Pinpoint the cell where the given text exists, returning its (X, Y) midpoint coordinate. 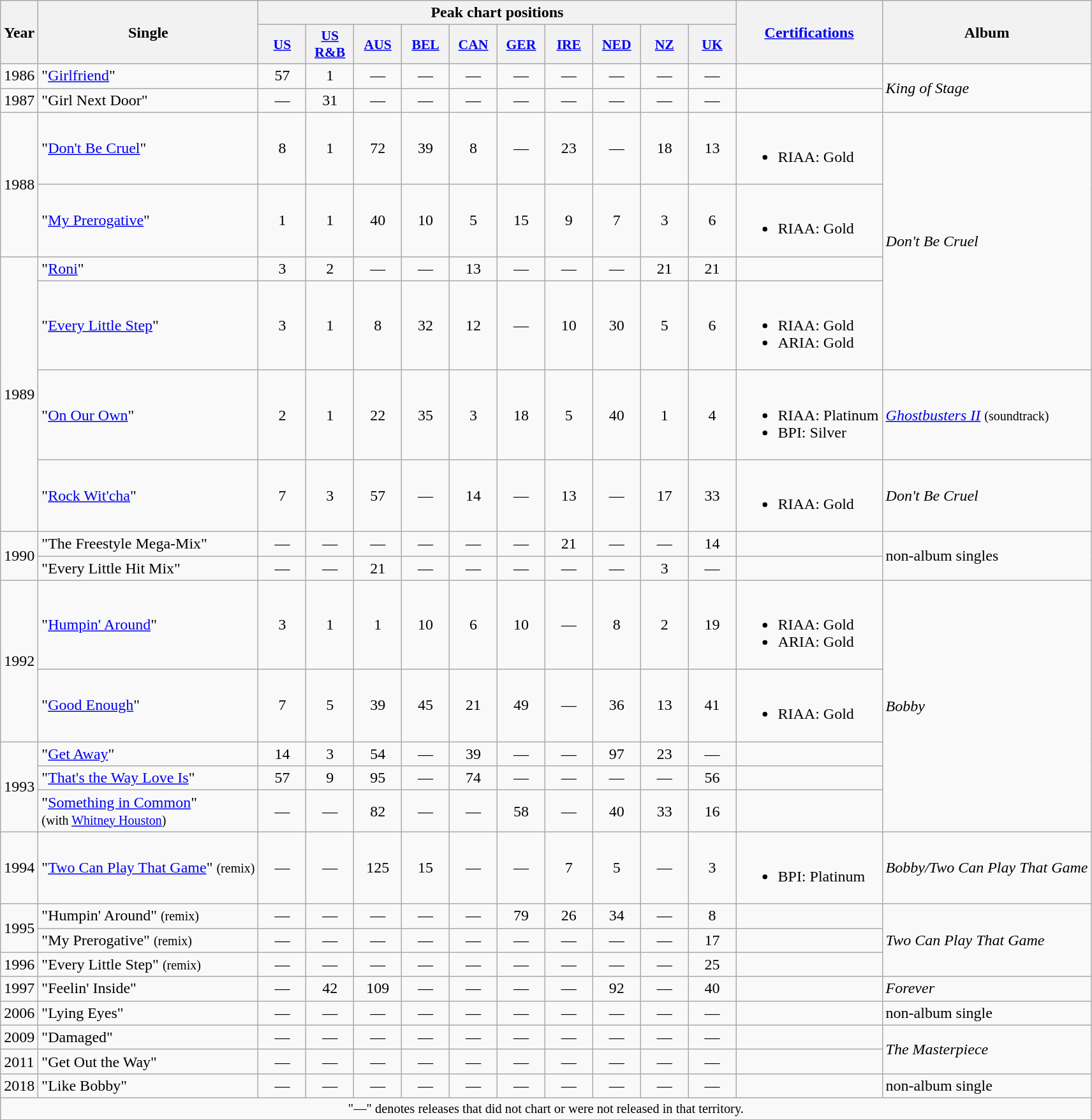
Two Can Play That Game (987, 940)
"—" denotes releases that did not chart or were not released in that territory. (546, 1109)
Year (19, 32)
GER (520, 45)
NZ (665, 45)
72 (378, 148)
RIAA: PlatinumBPI: Silver (809, 415)
Single (148, 32)
109 (378, 989)
The Masterpiece (987, 1049)
"My Prerogative" (148, 221)
CAN (473, 45)
1992 (19, 661)
2018 (19, 1086)
1997 (19, 989)
41 (712, 705)
1995 (19, 928)
"Lying Eyes" (148, 1013)
Forever (987, 989)
"Two Can Play That Game" (remix) (148, 867)
1987 (19, 100)
74 (473, 778)
92 (616, 989)
35 (426, 415)
"Feelin' Inside" (148, 989)
1993 (19, 787)
"Damaged" (148, 1037)
42 (330, 989)
"Humpin' Around" (remix) (148, 916)
45 (426, 705)
32 (426, 325)
"That's the Way Love Is" (148, 778)
"The Freestyle Mega-Mix" (148, 543)
"Something in Common"(with Whitney Houston) (148, 811)
"Good Enough" (148, 705)
BEL (426, 45)
79 (520, 916)
16 (712, 811)
Album (987, 32)
49 (520, 705)
Bobby/Two Can Play That Game (987, 867)
4 (712, 415)
"Girl Next Door" (148, 100)
King of Stage (987, 88)
1990 (19, 556)
1996 (19, 964)
1986 (19, 76)
1988 (19, 184)
2009 (19, 1037)
"Roni" (148, 269)
NED (616, 45)
95 (378, 778)
"Humpin' Around" (148, 625)
BPI: Platinum (809, 867)
30 (616, 325)
2011 (19, 1061)
125 (378, 867)
AUS (378, 45)
"Get Out the Way" (148, 1061)
non-album singles (987, 556)
2006 (19, 1013)
1989 (19, 394)
12 (473, 325)
"Every Little Step" (148, 325)
25 (712, 964)
34 (616, 916)
UK (712, 45)
19 (712, 625)
54 (378, 754)
82 (378, 811)
97 (616, 754)
"Girlfriend" (148, 76)
"My Prerogative" (remix) (148, 940)
Ghostbusters II (soundtrack) (987, 415)
Certifications (809, 32)
Bobby (987, 706)
1994 (19, 867)
USR&B (330, 45)
"Rock Wit'cha" (148, 495)
22 (378, 415)
"Every Little Step" (remix) (148, 964)
"On Our Own" (148, 415)
36 (616, 705)
Peak chart positions (498, 13)
"Don't Be Cruel" (148, 148)
58 (520, 811)
IRE (569, 45)
"Every Little Hit Mix" (148, 568)
"Like Bobby" (148, 1086)
"Get Away" (148, 754)
56 (712, 778)
US (282, 45)
26 (569, 916)
31 (330, 100)
